For the text-containing cell, return its midpoint in (x, y) coordinate format. 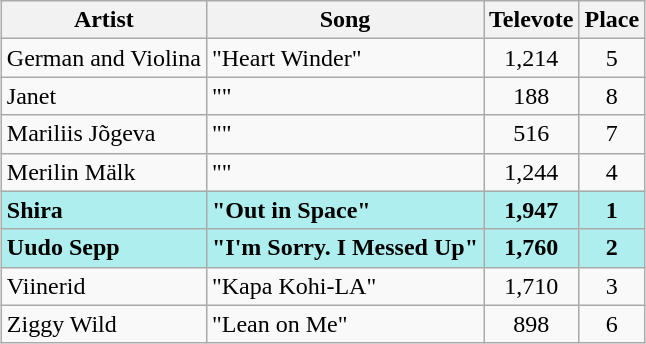
3 (612, 286)
Televote (532, 20)
Uudo Sepp (104, 248)
1,760 (532, 248)
516 (532, 134)
898 (532, 324)
1,947 (532, 210)
6 (612, 324)
1,710 (532, 286)
1,214 (532, 58)
188 (532, 96)
Ziggy Wild (104, 324)
Viinerid (104, 286)
"Heart Winder" (344, 58)
Mariliis Jõgeva (104, 134)
"Kapa Kohi-LA" (344, 286)
Shira (104, 210)
2 (612, 248)
8 (612, 96)
Janet (104, 96)
"Lean on Me" (344, 324)
1,244 (532, 172)
"Out in Space" (344, 210)
5 (612, 58)
Song (344, 20)
"I'm Sorry. I Messed Up" (344, 248)
4 (612, 172)
German and Violina (104, 58)
Artist (104, 20)
1 (612, 210)
7 (612, 134)
Merilin Mälk (104, 172)
Place (612, 20)
